Extract the (X, Y) coordinate from the center of the cell holding the provided text.  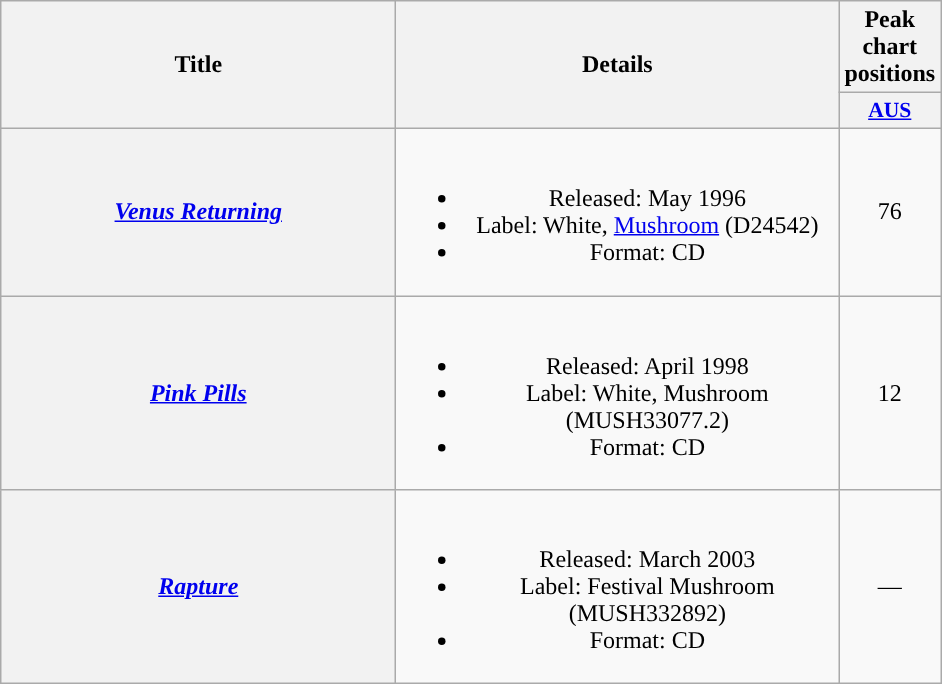
Released: May 1996Label: White, Mushroom (D24542)Format: CD (618, 212)
Peak chart positions (890, 47)
76 (890, 212)
12 (890, 393)
Rapture (198, 587)
Released: March 2003Label: Festival Mushroom (MUSH332892)Format: CD (618, 587)
— (890, 587)
Title (198, 65)
Pink Pills (198, 393)
Released: April 1998Label: White, Mushroom (MUSH33077.2)Format: CD (618, 393)
Details (618, 65)
AUS (890, 111)
Venus Returning (198, 212)
